Return [x, y] of the center of cell containing provided text 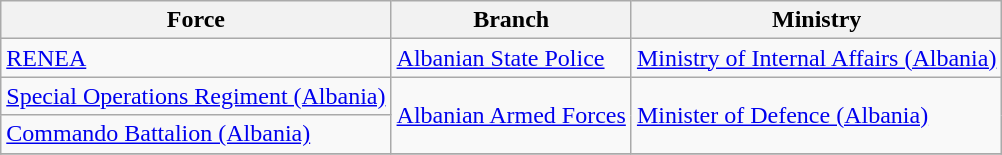
Special Operations Regiment (Albania) [196, 96]
Branch [511, 20]
Ministry of Internal Affairs (Albania) [816, 58]
Force [196, 20]
Albanian State Police [511, 58]
RENEA [196, 58]
Minister of Defence (Albania) [816, 115]
Ministry [816, 20]
Commando Battalion (Albania) [196, 134]
Albanian Armed Forces [511, 115]
